Return (X, Y) of the center of cell containing provided text 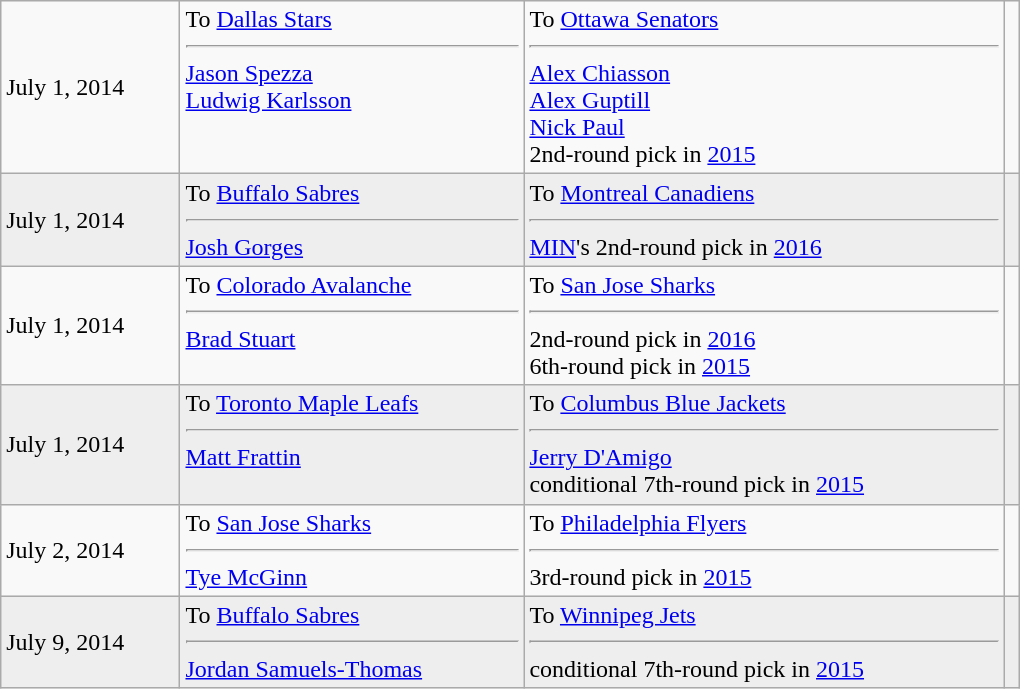
To Buffalo SabresJosh Gorges (352, 220)
July 2, 2014 (90, 550)
To Dallas StarsJason SpezzaLudwig Karlsson (352, 88)
To Colorado AvalancheBrad Stuart (352, 326)
To Montreal CanadiensMIN's 2nd-round pick in 2016 (764, 220)
To Philadelphia Flyers3rd-round pick in 2015 (764, 550)
To Toronto Maple LeafsMatt Frattin (352, 444)
To San Jose SharksTye McGinn (352, 550)
July 9, 2014 (90, 642)
To Buffalo SabresJordan Samuels-Thomas (352, 642)
To Ottawa SenatorsAlex ChiassonAlex GuptillNick Paul2nd-round pick in 2015 (764, 88)
To Columbus Blue JacketsJerry D'Amigoconditional 7th-round pick in 2015 (764, 444)
To Winnipeg Jetsconditional 7th-round pick in 2015 (764, 642)
To San Jose Sharks2nd-round pick in 20166th-round pick in 2015 (764, 326)
